Scan for the cell matching the given text and deliver its (x, y) coordinate at center. 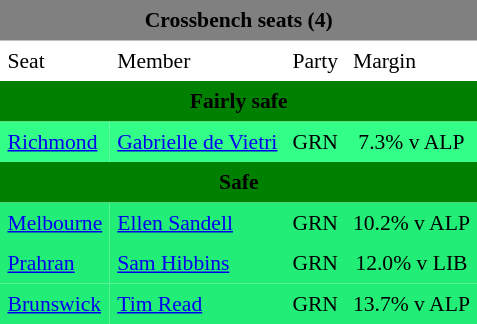
Party (316, 60)
Ellen Sandell (198, 222)
Member (198, 60)
10.2% v ALP (411, 222)
13.7% v ALP (411, 303)
Brunswick (55, 303)
Richmond (55, 141)
Margin (411, 60)
Seat (55, 60)
Crossbench seats (4) (238, 20)
Safe (238, 182)
7.3% v ALP (411, 141)
Gabrielle de Vietri (198, 141)
Tim Read (198, 303)
12.0% v LIB (411, 263)
Melbourne (55, 222)
Fairly safe (238, 101)
Prahran (55, 263)
Sam Hibbins (198, 263)
